Scan for the cell matching the given text and deliver its [x, y] coordinate at center. 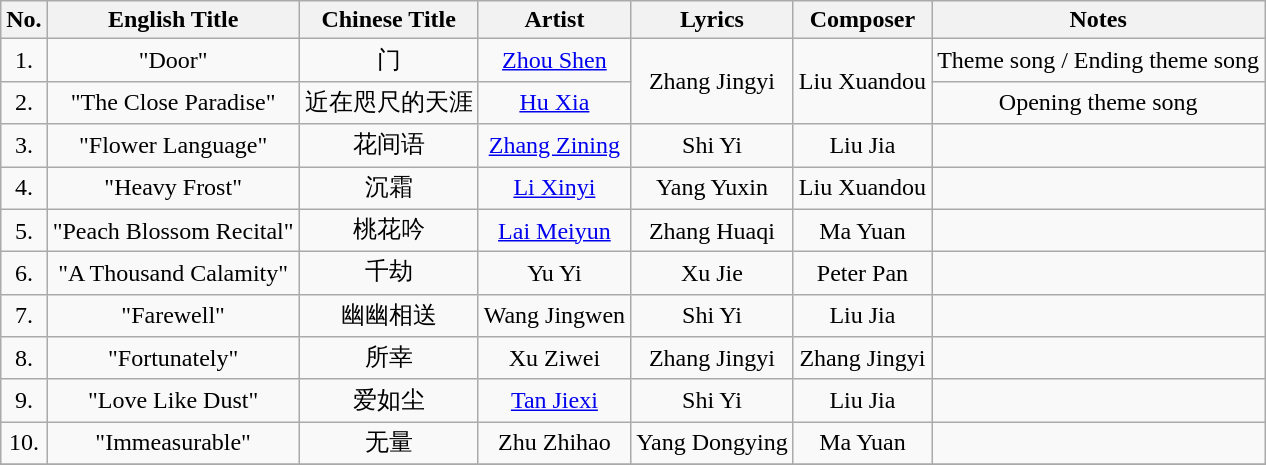
"A Thousand Calamity" [173, 274]
7. [24, 316]
Xu Jie [712, 274]
Opening theme song [1098, 102]
No. [24, 20]
所幸 [388, 358]
1. [24, 60]
9. [24, 400]
幽幽相送 [388, 316]
"Heavy Frost" [173, 188]
"Immeasurable" [173, 444]
Peter Pan [862, 274]
Yu Yi [554, 274]
5. [24, 230]
3. [24, 146]
Yang Dongying [712, 444]
Chinese Title [388, 20]
"Peach Blossom Recital" [173, 230]
"The Close Paradise" [173, 102]
Lai Meiyun [554, 230]
Xu Ziwei [554, 358]
"Love Like Dust" [173, 400]
Wang Jingwen [554, 316]
花间语 [388, 146]
"Flower Language" [173, 146]
Li Xinyi [554, 188]
Zhou Shen [554, 60]
4. [24, 188]
10. [24, 444]
Artist [554, 20]
沉霜 [388, 188]
Zhang Zining [554, 146]
English Title [173, 20]
2. [24, 102]
Tan Jiexi [554, 400]
近在咫尺的天涯 [388, 102]
无量 [388, 444]
"Farewell" [173, 316]
8. [24, 358]
桃花吟 [388, 230]
爱如尘 [388, 400]
门 [388, 60]
Composer [862, 20]
Theme song / Ending theme song [1098, 60]
Zhu Zhihao [554, 444]
"Fortunately" [173, 358]
Zhang Huaqi [712, 230]
6. [24, 274]
千劫 [388, 274]
Hu Xia [554, 102]
Lyrics [712, 20]
"Door" [173, 60]
Yang Yuxin [712, 188]
Notes [1098, 20]
